Detect which cell encompasses the target text, then output its [x, y] center coordinate. 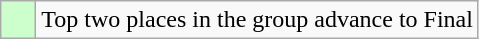
Top two places in the group advance to Final [258, 20]
